Pinpoint the cell where the given text exists, returning its (X, Y) midpoint coordinate. 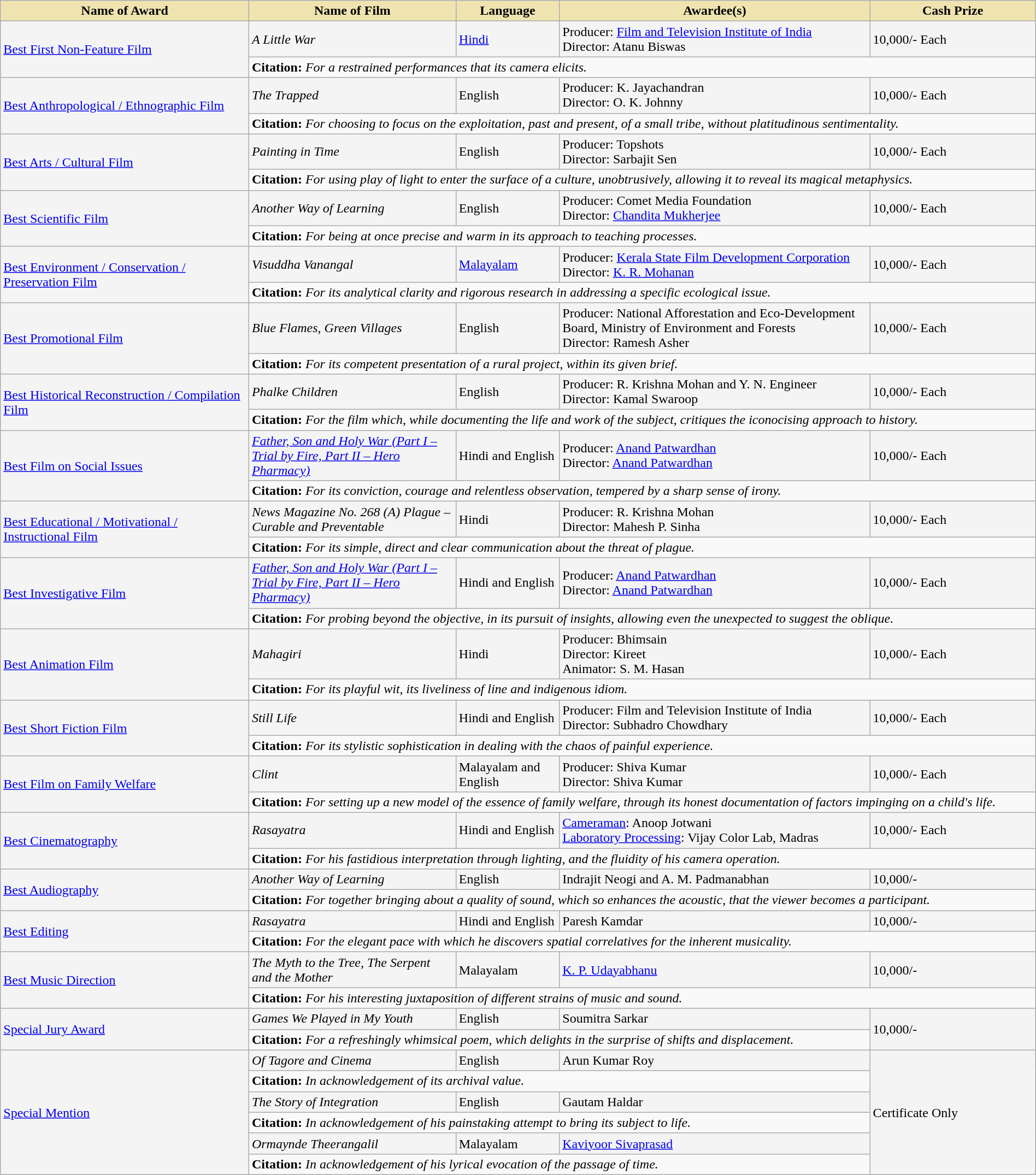
Arun Kumar Roy (715, 1060)
Citation: For its simple, direct and clear communication about the threat of plague. (642, 547)
Citation: For its conviction, courage and relentless observation, tempered by a sharp sense of irony. (642, 491)
The Trapped (352, 95)
Games We Played in My Youth (352, 1019)
K. P. Udayabhanu (715, 970)
Citation: For being at once precise and warm in its approach to teaching processes. (642, 236)
Best Investigative Film (125, 593)
Citation: For using play of light to enter the surface of a culture, unobtrusively, allowing it to reveal its magical metaphysics. (642, 180)
Citation: For the elegant pace with which he discovers spatial correlatives for the inherent musicality. (642, 942)
Best Promotional Film (125, 338)
Best Historical Reconstruction / Compilation Film (125, 402)
Best Cinematography (125, 840)
Producer: National Afforestation and Eco-Development Board, Ministry of Environment and ForestsDirector: Ramesh Asher (715, 328)
Awardee(s) (715, 11)
The Story of Integration (352, 1102)
Gautam Haldar (715, 1102)
Phalke Children (352, 392)
Cash Prize (953, 11)
Best Environment / Conservation / Preservation Film (125, 274)
Citation: For its analytical clarity and rigorous research in addressing a specific ecological issue. (642, 292)
Citation: For its competent presentation of a rural project, within its given brief. (642, 363)
Producer: R. Krishna MohanDirector: Mahesh P. Sinha (715, 519)
Citation: For together bringing about a quality of sound, which so enhances the acoustic, that the viewer becomes a participant. (642, 900)
Producer: Film and Television Institute of IndiaDirector: Subhadro Chowdhary (715, 718)
Citation: For choosing to focus on the exploitation, past and present, of a small tribe, without platitudinous sentimentality. (642, 123)
Producer: Kerala State Film Development CorporationDirector: K. R. Mohanan (715, 264)
Citation: For his fastidious interpretation through lighting, and the fluidity of his camera operation. (642, 858)
Citation: For a restrained performances that its camera elicits. (642, 67)
A Little War (352, 39)
Producer: BhimsainDirector: KireetAnimator: S. M. Hasan (715, 654)
Producer: R. Krishna Mohan and Y. N. EngineerDirector: Kamal Swaroop (715, 392)
Name of Film (352, 11)
Visuddha Vanangal (352, 264)
Citation: For his interesting juxtaposition of different strains of music and sound. (642, 998)
Best Scientific Film (125, 219)
The Myth to the Tree, The Serpent and the Mother (352, 970)
Special Jury Award (125, 1029)
Still Life (352, 718)
Best Film on Family Welfare (125, 784)
Paresh Kamdar (715, 921)
Blue Flames, Green Villages (352, 328)
Best Short Fiction Film (125, 728)
Citation: For its playful wit, its liveliness of line and indigenous idiom. (642, 689)
Of Tagore and Cinema (352, 1060)
Best Arts / Cultural Film (125, 162)
Citation: For setting up a new model of the essence of family welfare, through its honest documentation of factors impinging on a child's life. (642, 802)
Citation: For a refreshingly whimsical poem, which delights in the surprise of shifts and displacement. (560, 1040)
Producer: Comet Media FoundationDirector: Chandita Mukherjee (715, 208)
Malayalam and English (507, 774)
Certificate Only (953, 1112)
Indrajit Neogi and A. M. Padmanabhan (715, 879)
Painting in Time (352, 152)
Citation: For the film which, while documenting the life and work of the subject, critiques the iconocising approach to history. (642, 420)
Producer: Shiva KumarDirector: Shiva Kumar (715, 774)
Best Animation Film (125, 664)
Best First Non-Feature Film (125, 49)
Mahagiri (352, 654)
Citation: In acknowledgement of its archival value. (560, 1081)
Producer: TopshotsDirector: Sarbajit Sen (715, 152)
Special Mention (125, 1112)
Name of Award (125, 11)
Citation: For its stylistic sophistication in dealing with the chaos of painful experience. (642, 746)
Best Anthropological / Ethnographic Film (125, 106)
Cameraman: Anoop JotwaniLaboratory Processing: Vijay Color Lab, Madras (715, 830)
Language (507, 11)
Citation: In acknowledgement of his lyrical evocation of the passage of time. (560, 1164)
Best Editing (125, 931)
Best Educational / Motivational / Instructional Film (125, 530)
Best Music Direction (125, 980)
Best Film on Social Issues (125, 466)
Producer: Film and Television Institute of IndiaDirector: Atanu Biswas (715, 39)
Citation: In acknowledgement of his painstaking attempt to bring its subject to life. (560, 1123)
Producer: K. JayachandranDirector: O. K. Johnny (715, 95)
Best Audiography (125, 890)
Citation: For probing beyond the objective, in its pursuit of insights, allowing even the unexpected to suggest the oblique. (642, 618)
Soumitra Sarkar (715, 1019)
Kaviyoor Sivaprasad (715, 1143)
Clint (352, 774)
Ormaynde Theerangalil (352, 1143)
News Magazine No. 268 (A) Plague – Curable and Preventable (352, 519)
